Capture the cell that displays the provided text and extract its [x, y] central coordinate. 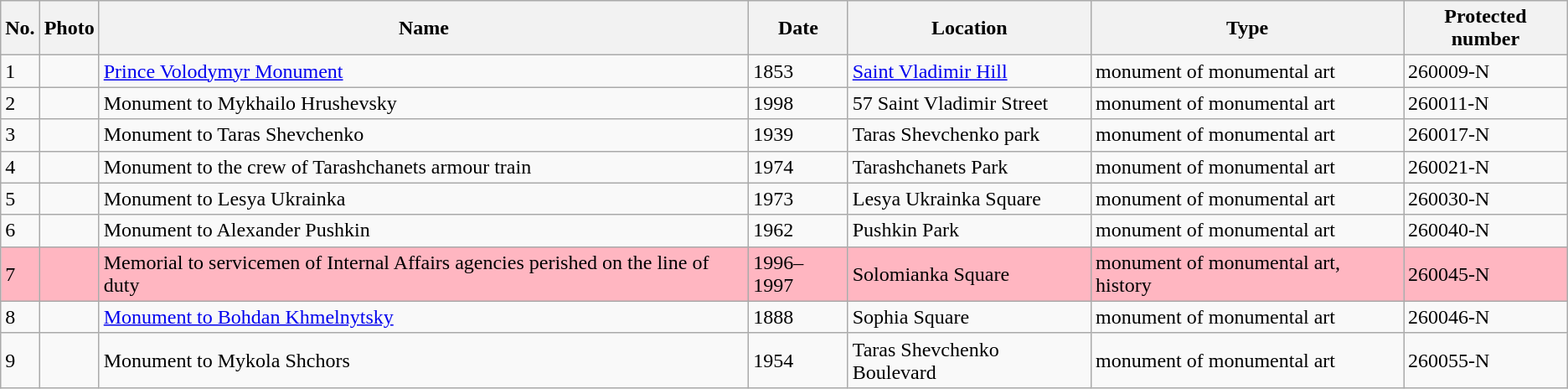
Memorial to servicemen of Internal Affairs agencies perished on the line of duty [424, 273]
Taras Shevchenko park [969, 135]
57 Saint Vladimir Street [969, 103]
Name [424, 29]
260011-N [1486, 103]
Pushkin Park [969, 231]
3 [20, 135]
260009-N [1486, 71]
2 [20, 103]
Monument to Taras Shevchenko [424, 135]
Monument to Mykola Shchors [424, 360]
1996–1997 [799, 273]
7 [20, 273]
Taras Shevchenko Boulevard [969, 360]
260055-N [1486, 360]
Sophia Square [969, 317]
260021-N [1486, 167]
Monument to the crew of Tarashchanets armour train [424, 167]
Monument to Alexander Pushkin [424, 231]
1888 [799, 317]
Prince Volodymyr Monument [424, 71]
9 [20, 360]
260046-N [1486, 317]
1973 [799, 199]
Monument to Bohdan Khmelnytsky [424, 317]
No. [20, 29]
Lesya Ukrainka Square [969, 199]
260045-N [1486, 273]
4 [20, 167]
1998 [799, 103]
1954 [799, 360]
Type [1248, 29]
6 [20, 231]
Solomianka Square [969, 273]
Photo [69, 29]
Protected number [1486, 29]
Monument to Mykhailo Hrushevsky [424, 103]
Saint Vladimir Hill [969, 71]
260040-N [1486, 231]
Tarashchanets Park [969, 167]
Monument to Lesya Ukrainka [424, 199]
1939 [799, 135]
8 [20, 317]
1853 [799, 71]
1 [20, 71]
monument of monumental art, history [1248, 273]
260030-N [1486, 199]
Location [969, 29]
5 [20, 199]
Date [799, 29]
1962 [799, 231]
1974 [799, 167]
260017-N [1486, 135]
